Return [X, Y] of the center of cell containing provided text 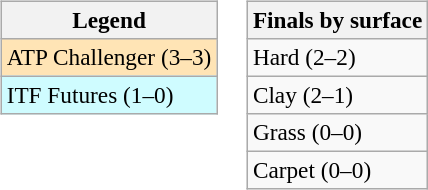
Finals by surface [337, 20]
Legend [108, 20]
Hard (2–2) [337, 57]
ATP Challenger (3–3) [108, 57]
Clay (2–1) [337, 95]
Grass (0–0) [337, 133]
Carpet (0–0) [337, 171]
ITF Futures (1–0) [108, 95]
